Output the [x, y] coordinate of the center of the cell containing the given text.  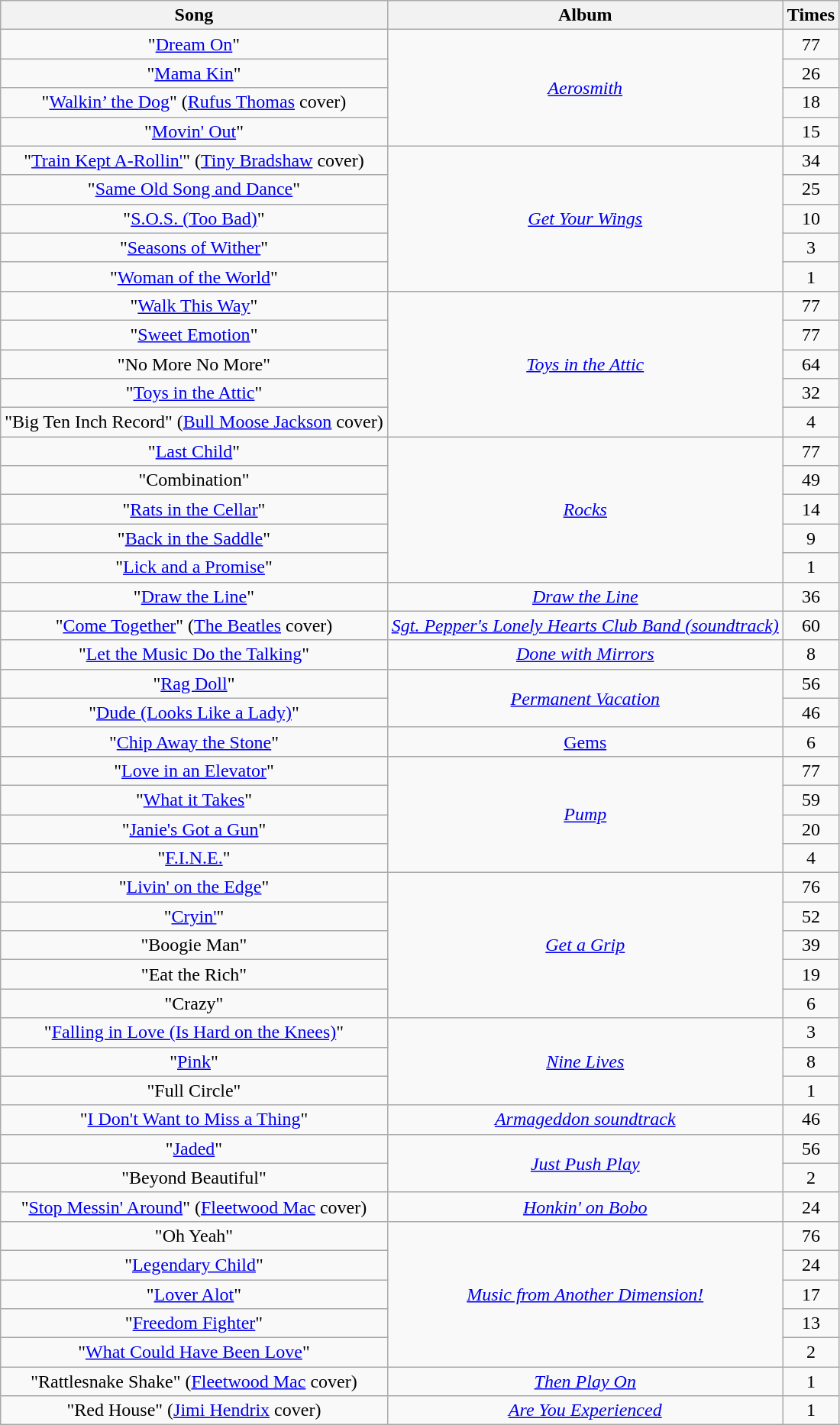
Honkin' on Bobo [585, 1207]
52 [811, 916]
19 [811, 974]
9 [811, 538]
Gems [585, 742]
"Janie's Got a Gun" [194, 829]
"Dude (Looks Like a Lady)" [194, 712]
"Pink" [194, 1061]
"Crazy" [194, 1003]
"Last Child" [194, 451]
17 [811, 1294]
"Sweet Emotion" [194, 334]
Done with Mirrors [585, 654]
"Mama Kin" [194, 73]
60 [811, 625]
"Eat the Rich" [194, 974]
"What it Takes" [194, 800]
"Rag Doll" [194, 683]
"Draw the Line" [194, 596]
25 [811, 189]
"Chip Away the Stone" [194, 742]
36 [811, 596]
"F.I.N.E." [194, 858]
"What Could Have Been Love" [194, 1352]
"Walk This Way" [194, 305]
Song [194, 15]
"Seasons of Wither" [194, 247]
"Rattlesnake Shake" (Fleetwood Mac cover) [194, 1381]
"Let the Music Do the Talking" [194, 654]
"Legendary Child" [194, 1265]
"Dream On" [194, 44]
10 [811, 218]
Armageddon soundtrack [585, 1120]
"Falling in Love (Is Hard on the Knees)" [194, 1032]
Get a Grip [585, 945]
"Stop Messin' Around" (Fleetwood Mac cover) [194, 1207]
18 [811, 102]
Are You Experienced [585, 1410]
"Love in an Elevator" [194, 771]
"No More No More" [194, 364]
"Movin' Out" [194, 131]
Album [585, 15]
64 [811, 364]
Just Push Play [585, 1163]
"Jaded" [194, 1149]
Then Play On [585, 1381]
"Toys in the Attic" [194, 393]
Rocks [585, 509]
"Red House" (Jimi Hendrix cover) [194, 1410]
14 [811, 509]
"Boogie Man" [194, 945]
"Rats in the Cellar" [194, 509]
"Oh Yeah" [194, 1236]
"Full Circle" [194, 1091]
"Livin' on the Edge" [194, 887]
"Big Ten Inch Record" (Bull Moose Jackson cover) [194, 422]
59 [811, 800]
26 [811, 73]
Sgt. Pepper's Lonely Hearts Club Band (soundtrack) [585, 625]
Get Your Wings [585, 218]
"Beyond Beautiful" [194, 1178]
"Back in the Saddle" [194, 538]
"Lick and a Promise" [194, 567]
20 [811, 829]
"Walkin’ the Dog" (Rufus Thomas cover) [194, 102]
15 [811, 131]
Pump [585, 814]
13 [811, 1323]
"Come Together" (The Beatles cover) [194, 625]
Permanent Vacation [585, 698]
39 [811, 945]
"Lover Alot" [194, 1294]
"Train Kept A-Rollin'" (Tiny Bradshaw cover) [194, 160]
"Same Old Song and Dance" [194, 189]
Times [811, 15]
"Freedom Fighter" [194, 1323]
"Woman of the World" [194, 276]
"S.O.S. (Too Bad)" [194, 218]
Toys in the Attic [585, 364]
32 [811, 393]
Music from Another Dimension! [585, 1294]
49 [811, 480]
"Cryin'" [194, 916]
34 [811, 160]
"I Don't Want to Miss a Thing" [194, 1120]
"Combination" [194, 480]
Aerosmith [585, 88]
Draw the Line [585, 596]
Nine Lives [585, 1061]
